Search for the cell housing the specified text and yield its (X, Y) center coordinate. 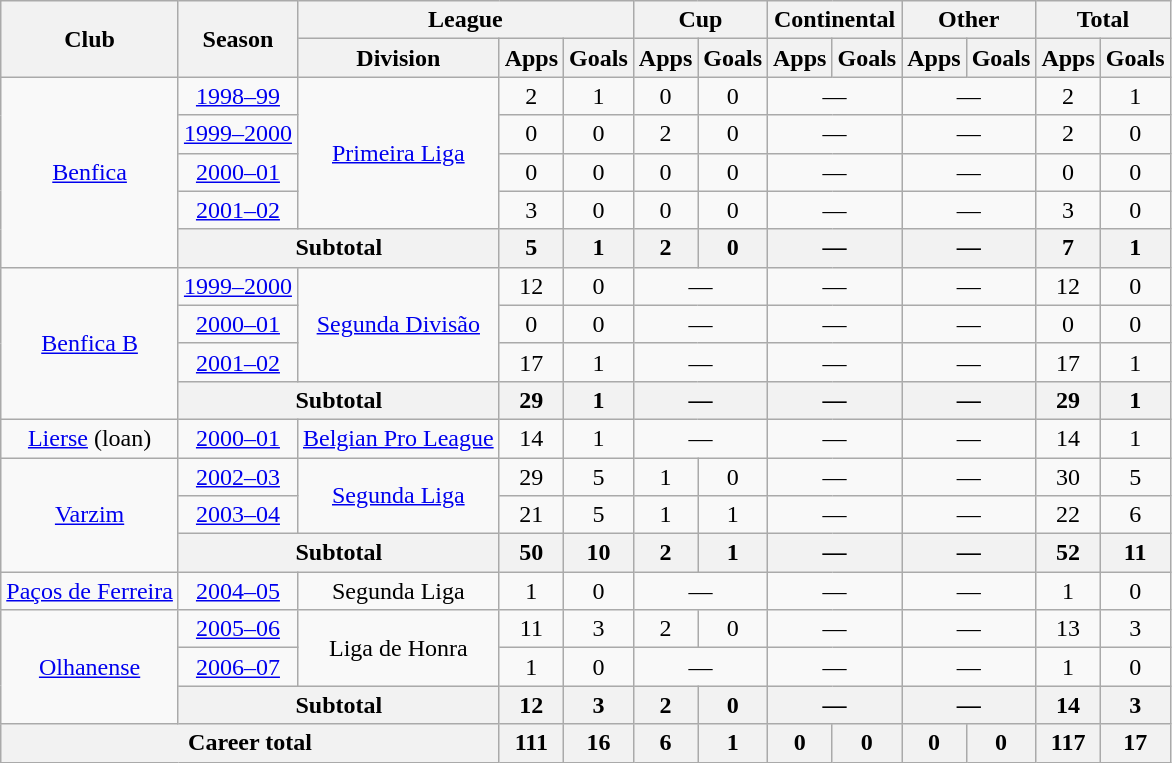
2005–06 (238, 629)
Benfica B (90, 343)
117 (1068, 743)
Varzim (90, 515)
13 (1068, 629)
1998–99 (238, 96)
2004–05 (238, 591)
2003–04 (238, 515)
Olhanense (90, 667)
2006–07 (238, 667)
Lierse (loan) (90, 438)
Other (969, 20)
Division (398, 58)
111 (531, 743)
Club (90, 39)
Primeira Liga (398, 153)
16 (599, 743)
Liga de Honra (398, 648)
Paços de Ferreira (90, 591)
Continental (835, 20)
30 (1068, 477)
Cup (700, 20)
21 (531, 515)
50 (531, 553)
Segunda Divisão (398, 324)
Belgian Pro League (398, 438)
Career total (250, 743)
Total (1103, 20)
7 (1068, 248)
Season (238, 39)
Benfica (90, 172)
52 (1068, 553)
22 (1068, 515)
2002–03 (238, 477)
10 (599, 553)
League (465, 20)
